Locate the cell with the specified text and output its [X, Y] center coordinate. 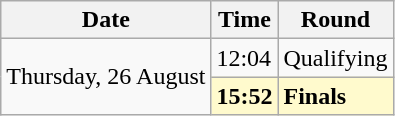
Round [336, 20]
12:04 [244, 58]
Time [244, 20]
Date [106, 20]
Qualifying [336, 58]
15:52 [244, 96]
Thursday, 26 August [106, 77]
Finals [336, 96]
